Provide the (X, Y) coordinate of the cell's center where the given text is located.  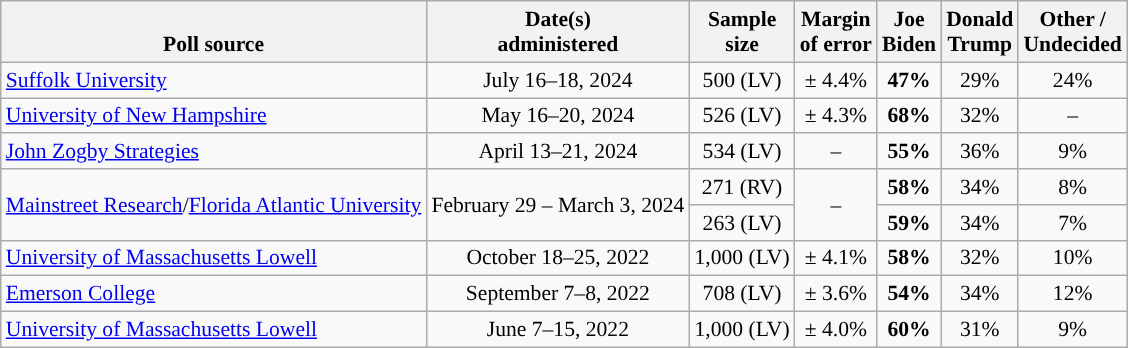
DonaldTrump (980, 32)
Samplesize (742, 32)
Poll source (214, 32)
Suffolk University (214, 80)
October 18–25, 2022 (558, 258)
29% (980, 80)
55% (909, 152)
59% (909, 223)
JoeBiden (909, 32)
500 (LV) (742, 80)
10% (1072, 258)
60% (909, 330)
University of New Hampshire (214, 116)
John Zogby Strategies (214, 152)
36% (980, 152)
708 (LV) (742, 294)
47% (909, 80)
June 7–15, 2022 (558, 330)
± 4.3% (836, 116)
534 (LV) (742, 152)
± 3.6% (836, 294)
Other /Undecided (1072, 32)
July 16–18, 2024 (558, 80)
24% (1072, 80)
12% (1072, 294)
February 29 – March 3, 2024 (558, 204)
8% (1072, 187)
Emerson College (214, 294)
526 (LV) (742, 116)
31% (980, 330)
April 13–21, 2024 (558, 152)
± 4.4% (836, 80)
Date(s)administered (558, 32)
68% (909, 116)
September 7–8, 2022 (558, 294)
271 (RV) (742, 187)
Mainstreet Research/Florida Atlantic University (214, 204)
263 (LV) (742, 223)
May 16–20, 2024 (558, 116)
± 4.1% (836, 258)
± 4.0% (836, 330)
7% (1072, 223)
54% (909, 294)
Marginof error (836, 32)
